Search for the cell housing the specified text and yield its (X, Y) center coordinate. 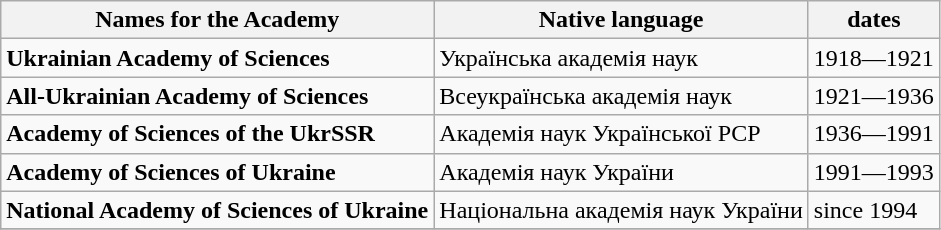
1921—1936 (874, 96)
Academy of Sciences of Ukraine (218, 172)
Academy of Sciences of the UkrSSR (218, 134)
All-Ukrainian Academy of Sciences (218, 96)
Українська академія наук (622, 58)
1918—1921 (874, 58)
since 1994 (874, 210)
Ukrainian Academy of Sciences (218, 58)
1936—1991 (874, 134)
Академія наук Української РСР (622, 134)
dates (874, 20)
Академія наук України (622, 172)
National Academy of Sciences of Ukraine (218, 210)
Native language (622, 20)
Національна академія наук України (622, 210)
Names for the Academy (218, 20)
Всеукраїнська академія наук (622, 96)
1991—1993 (874, 172)
